Extract the [x, y] coordinate from the center of the cell holding the provided text.  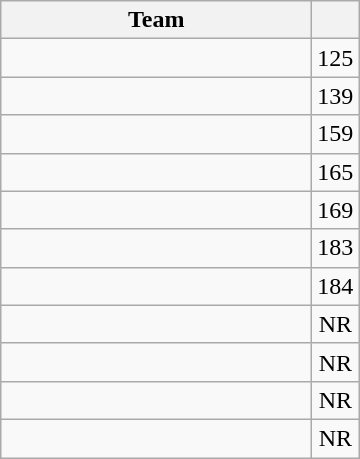
125 [336, 58]
Team [156, 20]
159 [336, 134]
165 [336, 172]
184 [336, 286]
139 [336, 96]
169 [336, 210]
183 [336, 248]
